Capture the cell that displays the provided text and extract its [x, y] central coordinate. 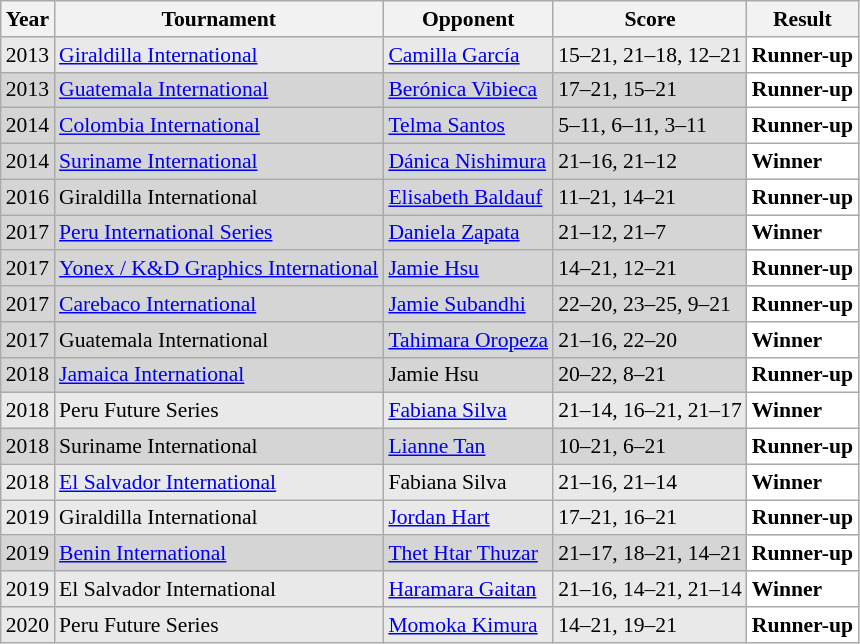
Jordan Hart [468, 518]
Score [650, 19]
Telma Santos [468, 126]
Haramara Gaitan [468, 589]
Elisabeth Baldauf [468, 197]
17–21, 15–21 [650, 90]
Thet Htar Thuzar [468, 554]
Year [28, 19]
21–12, 21–7 [650, 233]
Tournament [218, 19]
21–17, 18–21, 14–21 [650, 554]
2016 [28, 197]
11–21, 14–21 [650, 197]
10–21, 6–21 [650, 447]
Colombia International [218, 126]
17–21, 16–21 [650, 518]
Berónica Vibieca [468, 90]
Peru International Series [218, 233]
Benin International [218, 554]
Dánica Nishimura [468, 162]
5–11, 6–11, 3–11 [650, 126]
Jamaica International [218, 375]
Yonex / K&D Graphics International [218, 269]
Opponent [468, 19]
Lianne Tan [468, 447]
15–21, 21–18, 12–21 [650, 55]
Daniela Zapata [468, 233]
Camilla García [468, 55]
20–22, 8–21 [650, 375]
21–16, 22–20 [650, 340]
Result [802, 19]
14–21, 19–21 [650, 625]
21–16, 14–21, 21–14 [650, 589]
Tahimara Oropeza [468, 340]
Carebaco International [218, 304]
21–16, 21–14 [650, 482]
14–21, 12–21 [650, 269]
2020 [28, 625]
Jamie Subandhi [468, 304]
Momoka Kimura [468, 625]
22–20, 23–25, 9–21 [650, 304]
21–14, 16–21, 21–17 [650, 411]
21–16, 21–12 [650, 162]
